Search for the cell housing the specified text and yield its (X, Y) center coordinate. 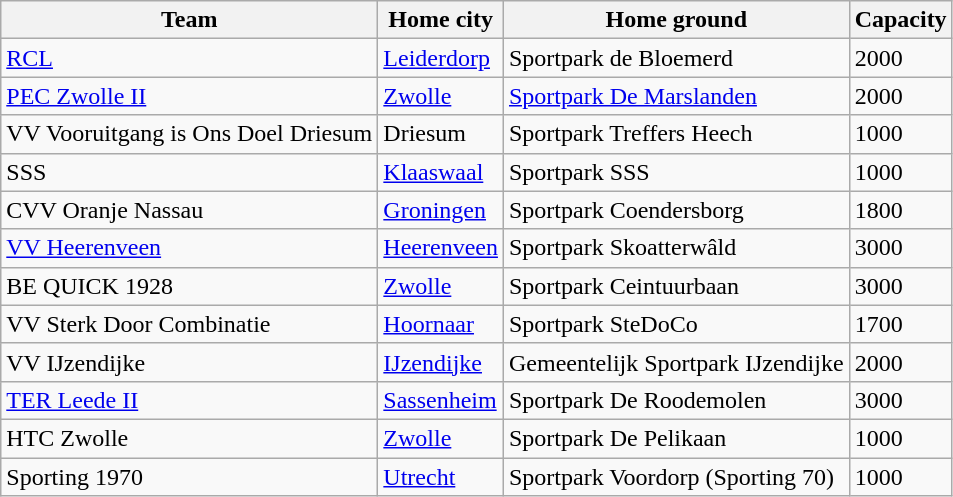
SSS (190, 172)
Sportpark De Marslanden (676, 96)
Sportpark SSS (676, 172)
VV IJzendijke (190, 362)
PEC Zwolle II (190, 96)
BE QUICK 1928 (190, 286)
Sassenheim (441, 400)
Heerenveen (441, 248)
1800 (900, 210)
Home city (441, 20)
1700 (900, 324)
Sportpark Skoatterwâld (676, 248)
Home ground (676, 20)
Sportpark Voordorp (Sporting 70) (676, 477)
Sportpark Treffers Heech (676, 134)
VV Heerenveen (190, 248)
Utrecht (441, 477)
Sportpark Ceintuurbaan (676, 286)
TER Leede II (190, 400)
Sportpark SteDoCo (676, 324)
Gemeentelijk Sportpark IJzendijke (676, 362)
Capacity (900, 20)
Klaaswaal (441, 172)
Sportpark de Bloemerd (676, 58)
Team (190, 20)
Hoornaar (441, 324)
Sportpark De Pelikaan (676, 438)
HTC Zwolle (190, 438)
Sportpark De Roodemolen (676, 400)
Driesum (441, 134)
Groningen (441, 210)
IJzendijke (441, 362)
VV Sterk Door Combinatie (190, 324)
CVV Oranje Nassau (190, 210)
RCL (190, 58)
Sporting 1970 (190, 477)
Sportpark Coendersborg (676, 210)
Leiderdorp (441, 58)
VV Vooruitgang is Ons Doel Driesum (190, 134)
